Locate the cell with the specified text and output its [x, y] center coordinate. 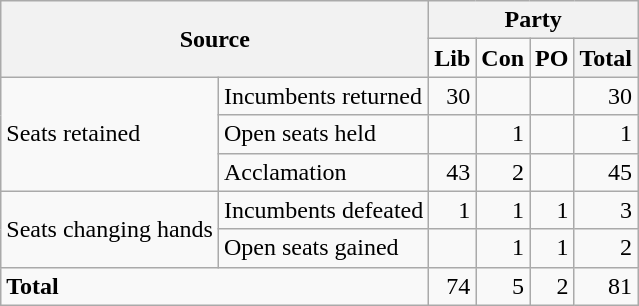
Acclamation [323, 172]
3 [606, 210]
Seats changing hands [110, 229]
Lib [452, 58]
Source [215, 39]
Con [503, 58]
74 [452, 286]
Party [534, 20]
Open seats held [323, 134]
45 [606, 172]
43 [452, 172]
Incumbents returned [323, 96]
81 [606, 286]
5 [503, 286]
Open seats gained [323, 248]
Seats retained [110, 134]
PO [552, 58]
Incumbents defeated [323, 210]
